Pinpoint the cell where the given text exists, returning its [x, y] midpoint coordinate. 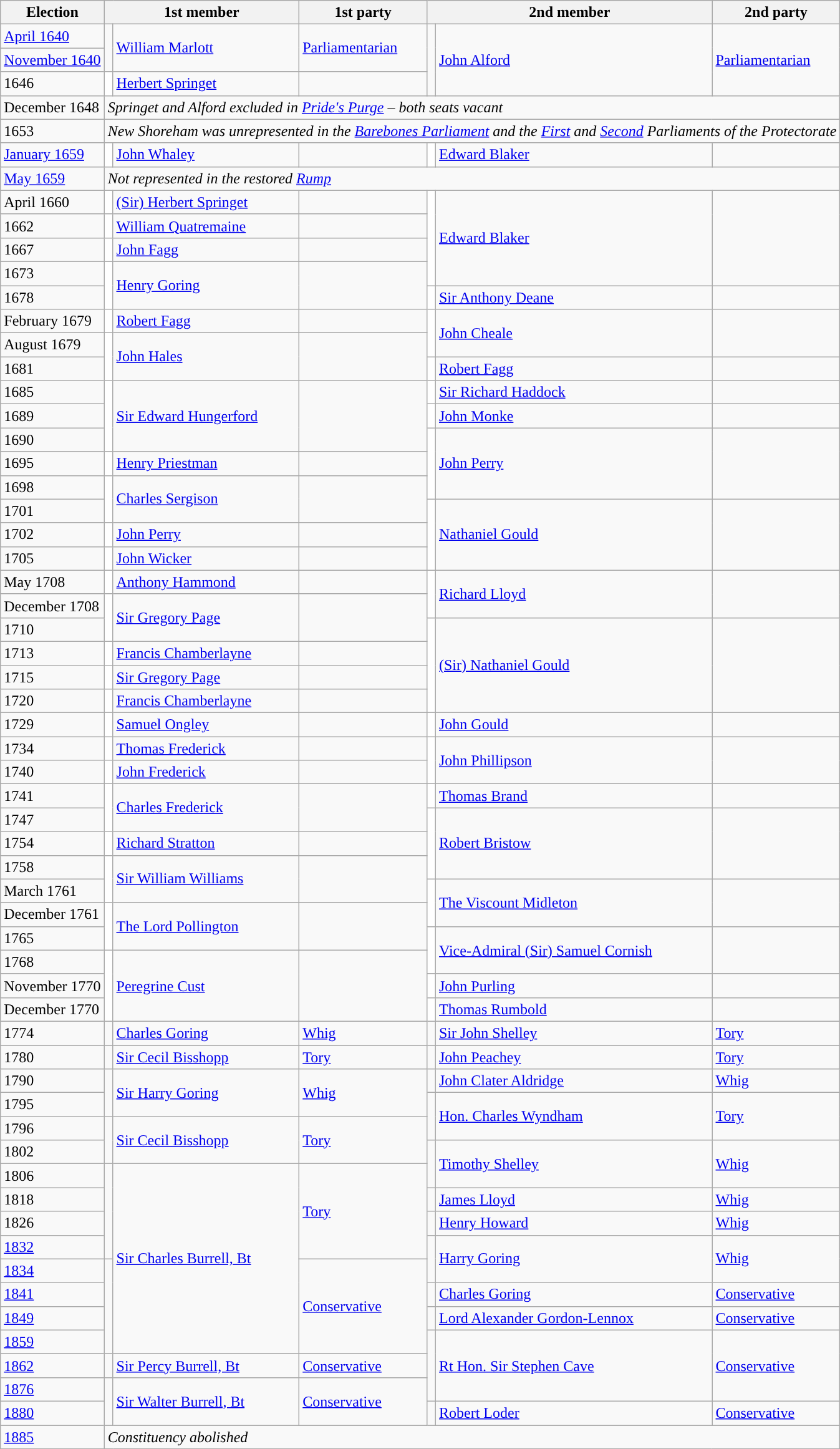
1662 [52, 226]
1832 [52, 1247]
1790 [52, 1081]
1734 [52, 749]
Hon. Charles Wyndham [574, 1117]
Election [52, 12]
1885 [52, 1437]
Not represented in the restored Rump [472, 178]
John Purling [574, 986]
Vice-Admiral (Sir) Samuel Cornish [574, 950]
Henry Howard [574, 1223]
John Frederick [206, 772]
1667 [52, 250]
1740 [52, 772]
William Quatremaine [206, 226]
John Cheale [574, 333]
1849 [52, 1318]
Richard Lloyd [574, 594]
Thomas Rumbold [574, 1009]
Robert Bristow [574, 843]
1780 [52, 1057]
Richard Stratton [206, 843]
Thomas Frederick [206, 749]
1701 [52, 511]
1758 [52, 867]
1720 [52, 701]
Sir Harry Goring [206, 1093]
1765 [52, 938]
Samuel Ongley [206, 725]
1685 [52, 392]
March 1761 [52, 891]
1826 [52, 1223]
January 1659 [52, 155]
2nd member [570, 12]
December 1648 [52, 107]
1802 [52, 1152]
1705 [52, 558]
1690 [52, 440]
Robert Loder [574, 1413]
John Peachey [574, 1057]
The Lord Pollington [206, 926]
November 1640 [52, 60]
1876 [52, 1389]
1747 [52, 820]
Sir Edward Hungerford [206, 416]
New Shoreham was unrepresented in the Barebones Parliament and the First and Second Parliaments of the Protectorate [472, 131]
December 1708 [52, 606]
August 1679 [52, 345]
John Wicker [206, 558]
1862 [52, 1365]
1710 [52, 629]
1741 [52, 796]
Henry Priestman [206, 463]
November 1770 [52, 986]
John Fagg [206, 250]
Rt Hon. Sir Stephen Cave [574, 1365]
1768 [52, 962]
1689 [52, 416]
1st party [363, 12]
1729 [52, 725]
Springet and Alford excluded in Pride's Purge – both seats vacant [472, 107]
John Monke [574, 416]
Sir Charles Burrell, Bt [206, 1259]
1818 [52, 1199]
Peregrine Cust [206, 986]
1673 [52, 273]
John Clater Aldridge [574, 1081]
John Phillipson [574, 760]
Herbert Springet [206, 84]
Henry Goring [206, 285]
Sir Walter Burrell, Bt [206, 1401]
May 1708 [52, 582]
1796 [52, 1128]
December 1770 [52, 1009]
1st member [202, 12]
1795 [52, 1105]
Timothy Shelley [574, 1164]
May 1659 [52, 178]
Nathaniel Gould [574, 535]
Anthony Hammond [206, 582]
1695 [52, 463]
James Lloyd [574, 1199]
Harry Goring [574, 1259]
1678 [52, 298]
Sir Anthony Deane [574, 298]
(Sir) Herbert Springet [206, 202]
1880 [52, 1413]
April 1660 [52, 202]
The Viscount Midleton [574, 903]
1653 [52, 131]
1681 [52, 369]
Sir Richard Haddock [574, 392]
April 1640 [52, 36]
John Alford [574, 60]
Sir William Williams [206, 879]
February 1679 [52, 321]
2nd party [776, 12]
John Gould [574, 725]
John Hales [206, 357]
1754 [52, 843]
1774 [52, 1033]
December 1761 [52, 914]
William Marlott [206, 48]
1646 [52, 84]
1806 [52, 1176]
Constituency abolished [472, 1437]
1713 [52, 653]
1841 [52, 1294]
Charles Sergison [206, 499]
1834 [52, 1271]
1859 [52, 1342]
(Sir) Nathaniel Gould [574, 665]
Sir Percy Burrell, Bt [206, 1365]
Charles Frederick [206, 808]
1698 [52, 487]
1715 [52, 677]
Lord Alexander Gordon-Lennox [574, 1318]
Thomas Brand [574, 796]
John Whaley [206, 155]
1702 [52, 535]
Sir John Shelley [574, 1033]
